Pinpoint the cell where the given text exists, returning its [X, Y] midpoint coordinate. 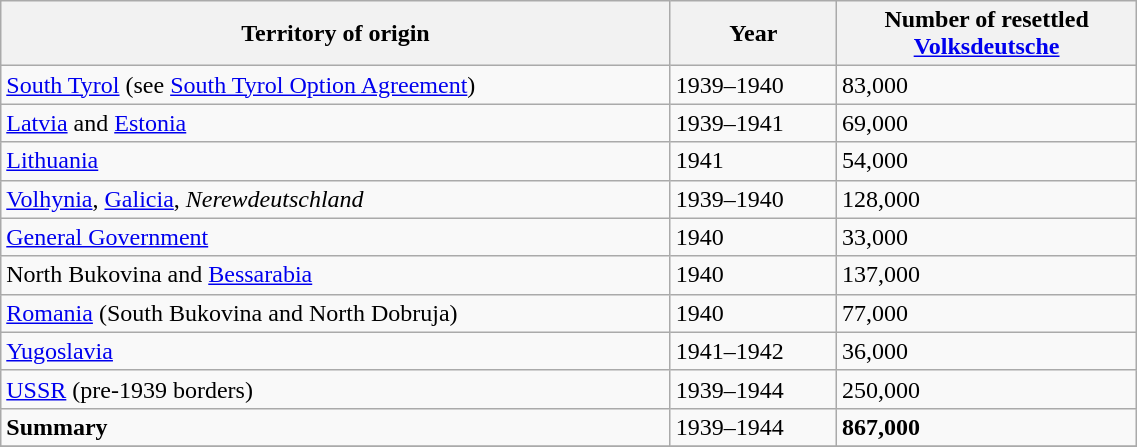
1939–1941 [753, 123]
Yugoslavia [336, 351]
54,000 [986, 161]
USSR (pre-1939 borders) [336, 389]
Lithuania [336, 161]
250,000 [986, 389]
Latvia and Estonia [336, 123]
1941–1942 [753, 351]
33,000 [986, 237]
83,000 [986, 85]
69,000 [986, 123]
36,000 [986, 351]
867,000 [986, 427]
General Government [336, 237]
Year [753, 34]
Romania (South Bukovina and North Dobruja) [336, 313]
Volhynia, Galicia, Nerewdeutschland [336, 199]
South Tyrol (see South Tyrol Option Agreement) [336, 85]
Territory of origin [336, 34]
1941 [753, 161]
137,000 [986, 275]
Summary [336, 427]
77,000 [986, 313]
North Bukovina and Bessarabia [336, 275]
Number of resettled Volksdeutsche [986, 34]
128,000 [986, 199]
